Search for the cell housing the specified text and yield its [X, Y] center coordinate. 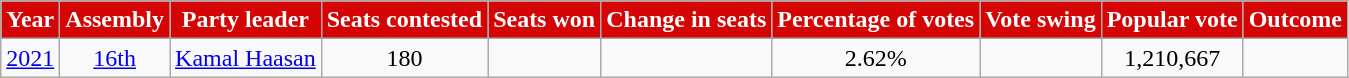
2.62% [876, 58]
Kamal Haasan [246, 58]
2021 [30, 58]
Party leader [246, 20]
Seats won [544, 20]
Assembly [115, 20]
16th [115, 58]
Popular vote [1172, 20]
180 [404, 58]
1,210,667 [1172, 58]
Vote swing [1041, 20]
Outcome [1295, 20]
Change in seats [686, 20]
Percentage of votes [876, 20]
Year [30, 20]
Seats contested [404, 20]
